Locate the cell with the specified text and output its (X, Y) center coordinate. 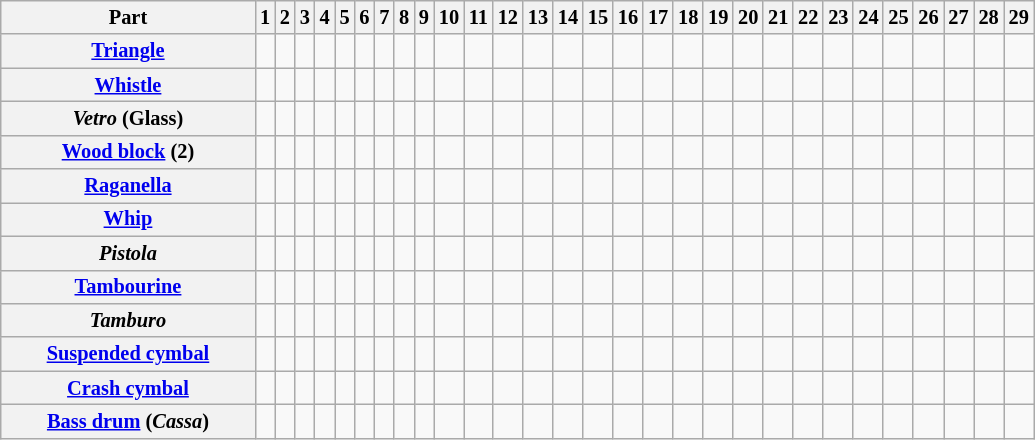
Tamburo (128, 320)
21 (778, 17)
14 (568, 17)
8 (404, 17)
Vetro (Glass) (128, 118)
20 (748, 17)
Suspended cymbal (128, 354)
7 (384, 17)
Whip (128, 219)
4 (325, 17)
9 (424, 17)
2 (285, 17)
13 (538, 17)
16 (628, 17)
1 (265, 17)
Part (128, 17)
Crash cymbal (128, 388)
Wood block (2) (128, 152)
11 (478, 17)
24 (868, 17)
19 (718, 17)
10 (449, 17)
3 (305, 17)
26 (928, 17)
17 (658, 17)
Raganella (128, 186)
22 (808, 17)
Pistola (128, 253)
6 (364, 17)
Tambourine (128, 287)
Whistle (128, 85)
12 (508, 17)
27 (959, 17)
Bass drum (Cassa) (128, 421)
28 (989, 17)
18 (688, 17)
Triangle (128, 51)
5 (345, 17)
23 (838, 17)
25 (898, 17)
15 (598, 17)
29 (1019, 17)
